Extract the [x, y] coordinate from the center of the cell holding the provided text.  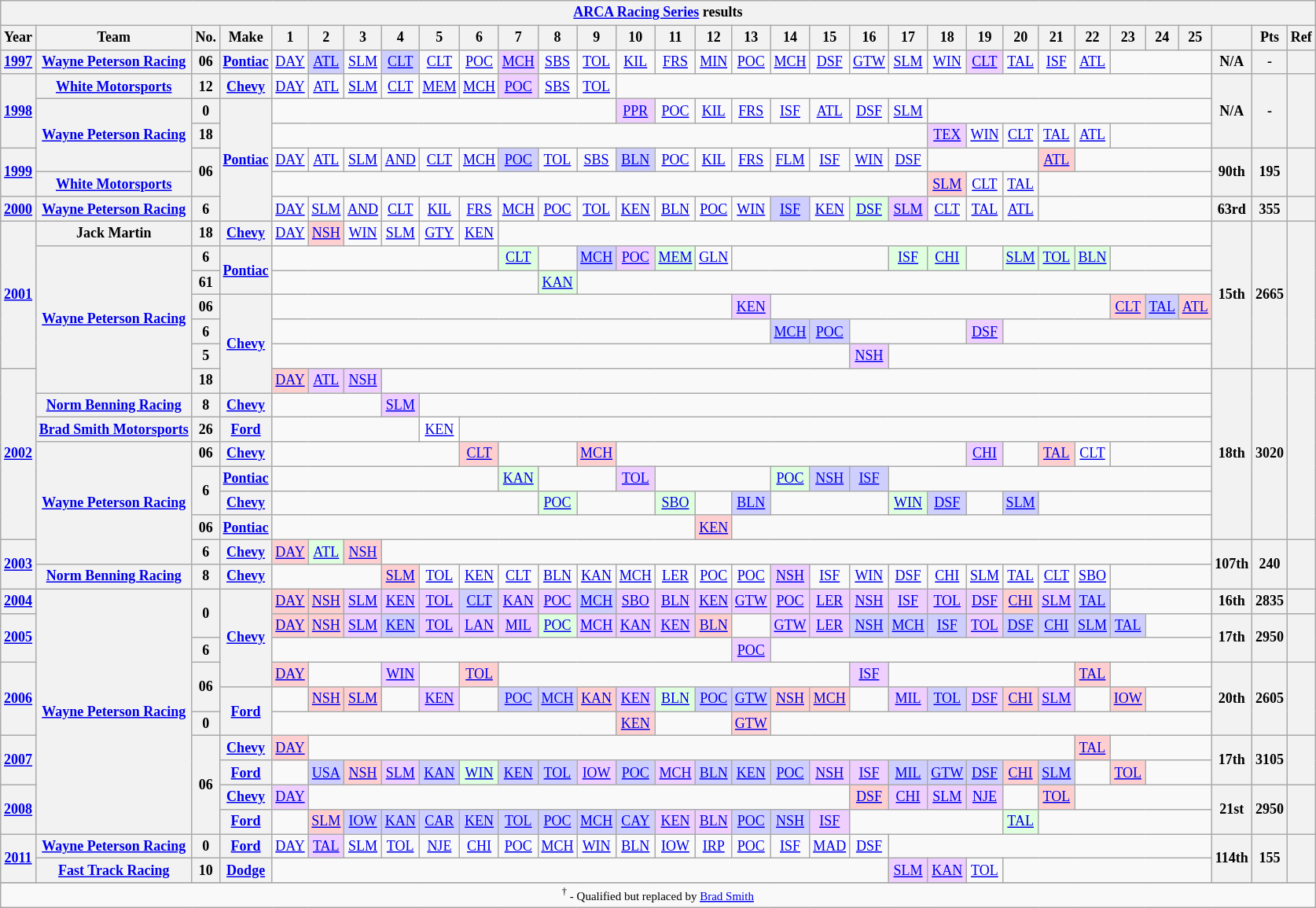
195 [1270, 172]
Year [19, 38]
2002 [19, 454]
21st [1232, 809]
26 [206, 429]
23 [1127, 38]
15 [830, 38]
63rd [1232, 209]
9 [597, 38]
Make [245, 38]
† - Qualified but replaced by Brad Smith [658, 895]
25 [1195, 38]
16th [1232, 601]
21 [1057, 38]
2605 [1270, 699]
155 [1270, 858]
GTY [439, 233]
1998 [19, 111]
114th [1232, 858]
90th [1232, 172]
MAD [830, 846]
7 [518, 38]
19 [985, 38]
Fast Track Racing [113, 871]
4 [400, 38]
3020 [1270, 454]
14 [790, 38]
20 [1020, 38]
Ref [1301, 38]
No. [206, 38]
3 [363, 38]
1 [290, 38]
Pts [1270, 38]
Dodge [245, 871]
Team [113, 38]
2011 [19, 858]
2665 [1270, 294]
20th [1232, 699]
USA [326, 772]
2000 [19, 209]
2003 [19, 564]
LAN [480, 626]
2006 [19, 699]
2004 [19, 601]
Jack Martin [113, 233]
18th [1232, 454]
2835 [1270, 601]
IRP [714, 846]
PPR [635, 110]
16 [869, 38]
11 [675, 38]
355 [1270, 209]
Brad Smith Motorsports [113, 429]
2005 [19, 638]
15th [1232, 294]
FLM [790, 160]
107th [1232, 564]
GLN [714, 258]
22 [1093, 38]
3105 [1270, 760]
2008 [19, 809]
CAR [439, 821]
24 [1162, 38]
MIN [714, 61]
TEX [947, 135]
2 [326, 38]
13 [752, 38]
61 [206, 283]
17 [908, 38]
2007 [19, 760]
2001 [19, 294]
CAY [635, 821]
1997 [19, 61]
1999 [19, 172]
ARCA Racing Series results [658, 13]
240 [1270, 564]
